Provide the (X, Y) coordinate of the cell's center where the given text is located.  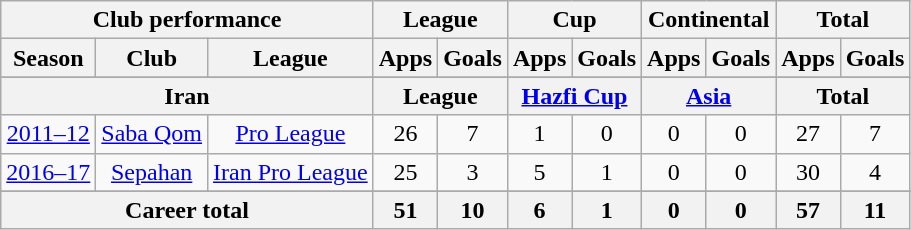
Season (48, 58)
2016–17 (48, 172)
11 (875, 210)
30 (808, 172)
Cup (574, 20)
4 (875, 172)
51 (405, 210)
Sepahan (152, 172)
25 (405, 172)
Hazfi Cup (574, 96)
Iran Pro League (291, 172)
5 (539, 172)
3 (473, 172)
10 (473, 210)
57 (808, 210)
Club (152, 58)
Asia (709, 96)
2011–12 (48, 134)
Continental (709, 20)
Iran (187, 96)
Club performance (187, 20)
26 (405, 134)
Saba Qom (152, 134)
6 (539, 210)
Pro League (291, 134)
27 (808, 134)
Career total (187, 210)
